Capture the cell that displays the provided text and extract its [X, Y] central coordinate. 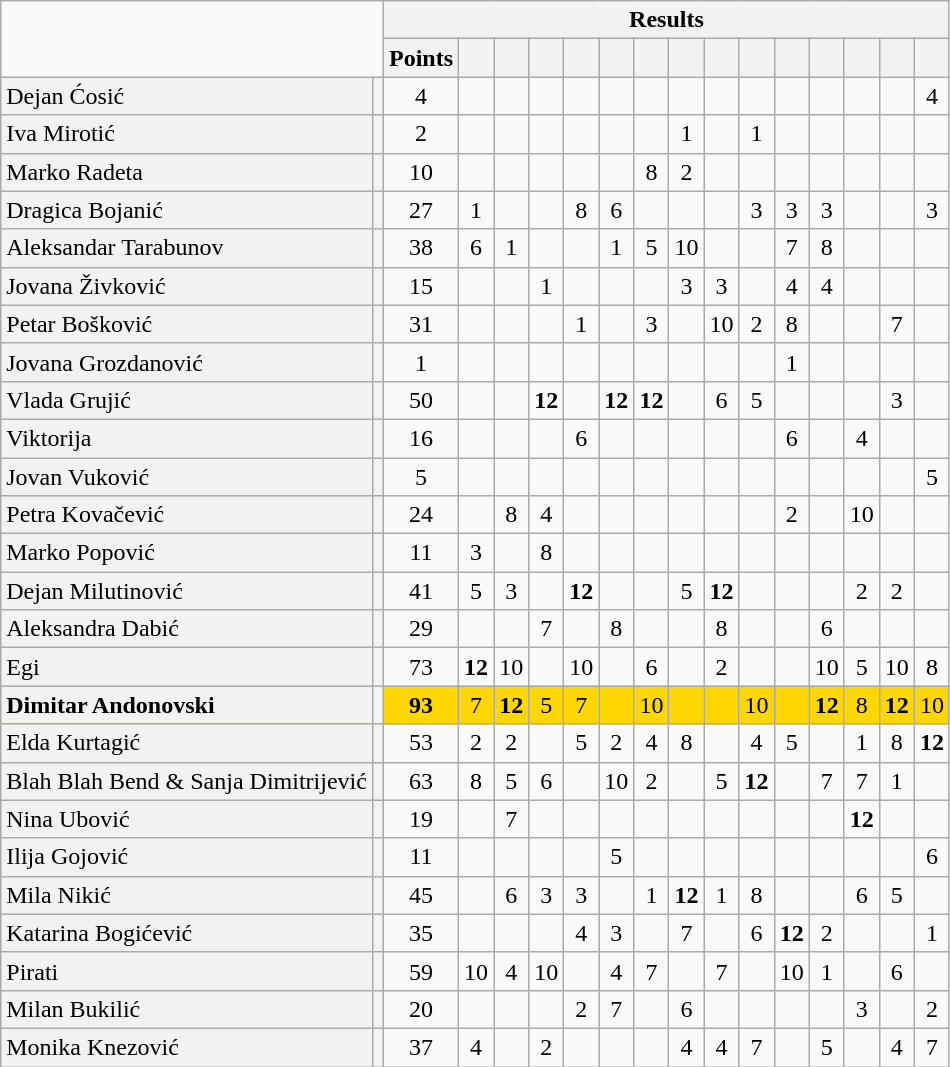
Vlada Grujić [187, 400]
38 [420, 248]
Mila Nikić [187, 895]
Pirati [187, 971]
Dimitar Andonovski [187, 705]
41 [420, 591]
Points [420, 58]
53 [420, 743]
Results [666, 20]
Egi [187, 667]
Milan Bukilić [187, 1009]
Aleksandra Dabić [187, 629]
Jovan Vuković [187, 477]
73 [420, 667]
24 [420, 515]
29 [420, 629]
Monika Knezović [187, 1047]
Dragica Bojanić [187, 210]
20 [420, 1009]
Jovana Živković [187, 286]
37 [420, 1047]
Iva Mirotić [187, 134]
16 [420, 438]
35 [420, 933]
Katarina Bogićević [187, 933]
Viktorija [187, 438]
19 [420, 819]
Dejan Ćosić [187, 96]
Nina Ubović [187, 819]
Dejan Milutinović [187, 591]
Elda Kurtagić [187, 743]
Aleksandar Tarabunov [187, 248]
15 [420, 286]
50 [420, 400]
27 [420, 210]
Marko Radeta [187, 172]
Marko Popović [187, 553]
Ilija Gojović [187, 857]
93 [420, 705]
59 [420, 971]
Petra Kovačević [187, 515]
Jovana Grozdanović [187, 362]
Petar Bošković [187, 324]
Blah Blah Bend & Sanja Dimitrijević [187, 781]
45 [420, 895]
31 [420, 324]
63 [420, 781]
